Extract the [x, y] coordinate from the center of the cell holding the provided text.  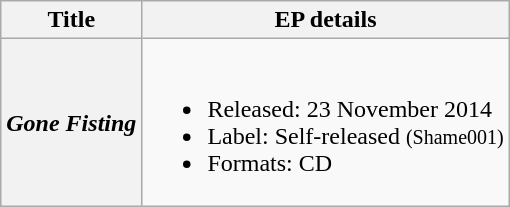
EP details [326, 20]
Released: 23 November 2014Label: Self-released (Shame001)Formats: CD [326, 122]
Gone Fisting [72, 122]
Title [72, 20]
